Output the (x, y) coordinate of the center of the cell containing the given text.  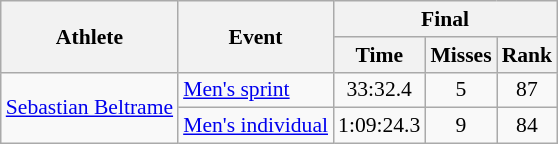
Time (379, 55)
Sebastian Beltrame (90, 108)
Men's individual (256, 126)
84 (528, 126)
33:32.4 (379, 90)
Men's sprint (256, 90)
87 (528, 90)
5 (460, 90)
Final (445, 19)
Misses (460, 55)
1:09:24.3 (379, 126)
9 (460, 126)
Event (256, 36)
Athlete (90, 36)
Rank (528, 55)
